Pinpoint the cell where the given text exists, returning its (X, Y) midpoint coordinate. 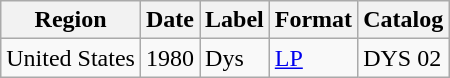
Catalog (404, 20)
United States (71, 58)
Format (313, 20)
1980 (170, 58)
Dys (235, 58)
Region (71, 20)
LP (313, 58)
DYS 02 (404, 58)
Date (170, 20)
Label (235, 20)
